Pinpoint the cell where the given text exists, returning its (X, Y) midpoint coordinate. 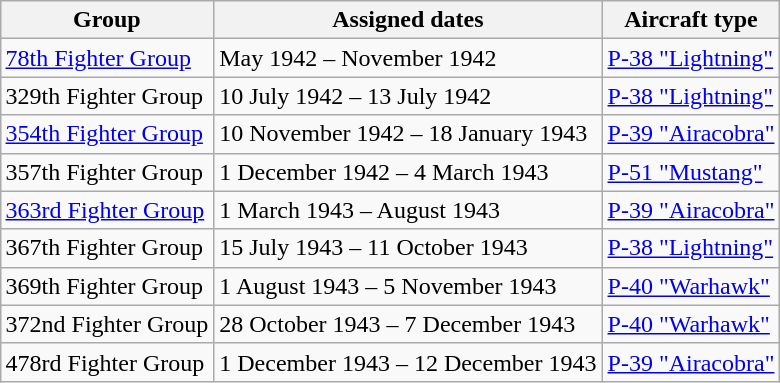
10 July 1942 – 13 July 1942 (408, 96)
28 October 1943 – 7 December 1943 (408, 324)
Assigned dates (408, 20)
357th Fighter Group (107, 172)
May 1942 – November 1942 (408, 58)
363rd Fighter Group (107, 210)
Group (107, 20)
78th Fighter Group (107, 58)
1 March 1943 – August 1943 (408, 210)
1 December 1943 – 12 December 1943 (408, 362)
1 December 1942 – 4 March 1943 (408, 172)
329th Fighter Group (107, 96)
15 July 1943 – 11 October 1943 (408, 248)
Aircraft type (691, 20)
369th Fighter Group (107, 286)
478rd Fighter Group (107, 362)
367th Fighter Group (107, 248)
P-51 "Mustang" (691, 172)
10 November 1942 – 18 January 1943 (408, 134)
372nd Fighter Group (107, 324)
354th Fighter Group (107, 134)
1 August 1943 – 5 November 1943 (408, 286)
